Return [X, Y] of the center of cell containing provided text 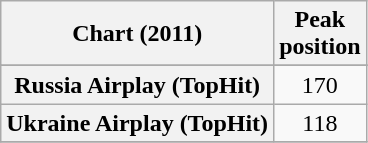
Russia Airplay (TopHit) [138, 85]
Ukraine Airplay (TopHit) [138, 123]
Chart (2011) [138, 34]
118 [320, 123]
Peakposition [320, 34]
170 [320, 85]
